Search for the cell housing the specified text and yield its (X, Y) center coordinate. 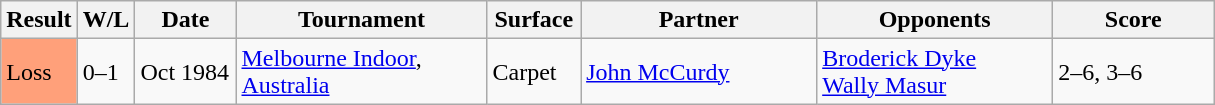
Oct 1984 (186, 72)
Score (1134, 20)
Carpet (534, 72)
Surface (534, 20)
Result (39, 20)
2–6, 3–6 (1134, 72)
Broderick Dyke Wally Masur (935, 72)
Partner (699, 20)
John McCurdy (699, 72)
Date (186, 20)
0–1 (106, 72)
W/L (106, 20)
Melbourne Indoor, Australia (362, 72)
Loss (39, 72)
Tournament (362, 20)
Opponents (935, 20)
